Extract the (X, Y) coordinate from the center of the cell holding the provided text.  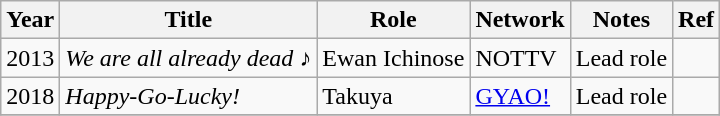
We are all already dead ♪ (188, 58)
Ref (696, 20)
Takuya (394, 96)
2013 (30, 58)
Role (394, 20)
GYAO! (520, 96)
Notes (621, 20)
Title (188, 20)
Ewan Ichinose (394, 58)
Year (30, 20)
Happy-Go-Lucky! (188, 96)
NOTTV (520, 58)
Network (520, 20)
2018 (30, 96)
